Return the (X, Y) coordinate for the center point of the cell that contains the specified text.  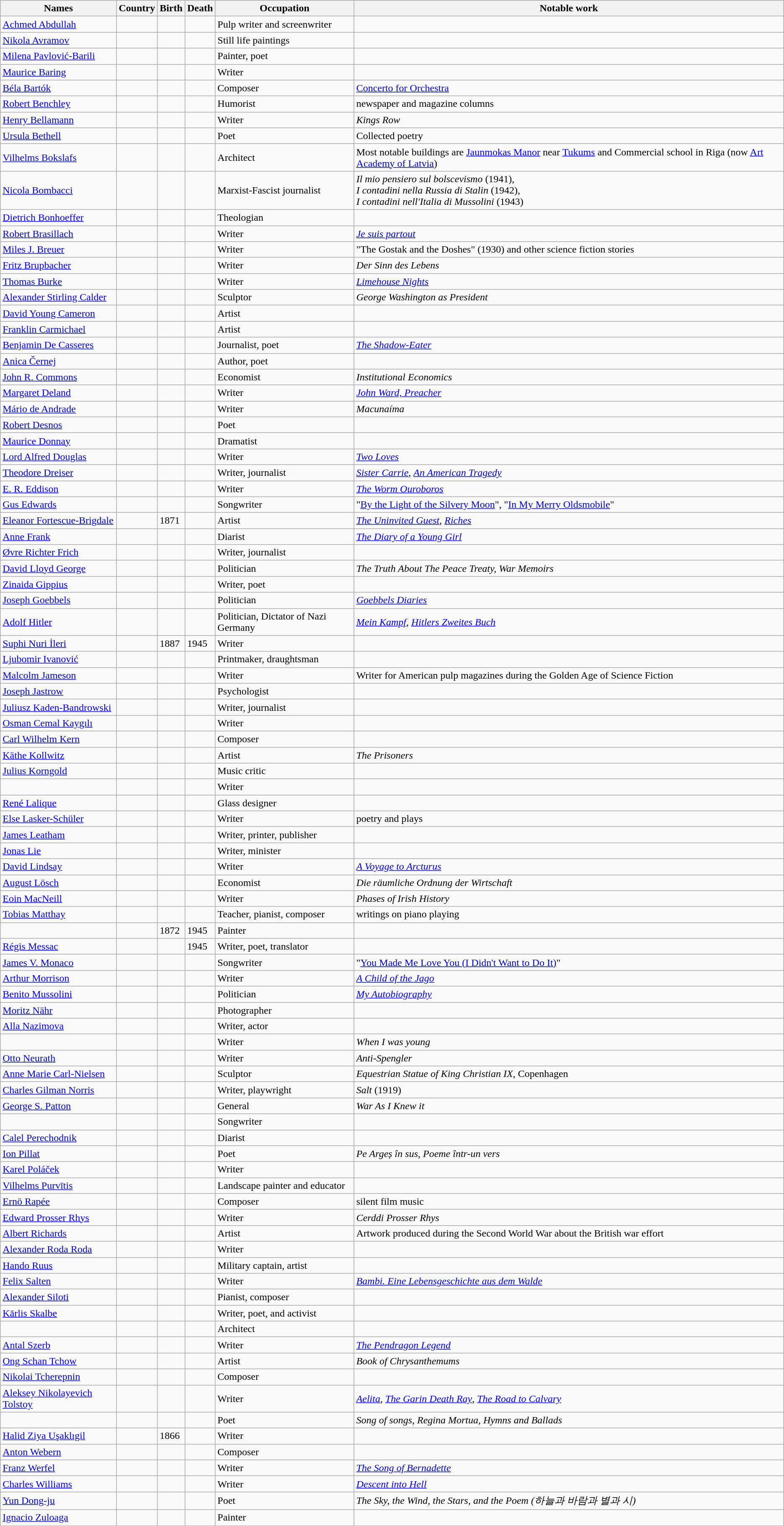
Edward Prosser Rhys (59, 1217)
War As I Knew it (569, 1106)
Author, poet (285, 361)
The Shadow-Eater (569, 345)
George Washington as President (569, 297)
Maurice Donnay (59, 441)
The Prisoners (569, 755)
Teacher, pianist, composer (285, 914)
Suphi Nuri İleri (59, 643)
Milena Pavlović-Barili (59, 56)
Psychologist (285, 691)
Sister Carrie, An American Tragedy (569, 473)
The Diary of a Young Girl (569, 537)
Country (137, 8)
Achmed Abdullah (59, 24)
newspaper and magazine columns (569, 104)
Kings Row (569, 120)
Ursula Bethell (59, 136)
The Sky, the Wind, the Stars, and the Poem (하늘과 바람과 별과 시) (569, 1500)
Joseph Jastrow (59, 691)
Occupation (285, 8)
Robert Desnos (59, 425)
Military captain, artist (285, 1265)
Most notable buildings are Jaunmokas Manor near Tukums and Commercial school in Riga (now Art Academy of Latvia) (569, 158)
The Truth About The Peace Treaty, War Memoirs (569, 568)
When I was young (569, 1042)
Names (59, 8)
Pulp writer and screenwriter (285, 24)
Der Sinn des Lebens (569, 266)
Bambi. Eine Lebensgeschichte aus dem Walde (569, 1281)
Theodore Dreiser (59, 473)
"By the Light of the Silvery Moon", "In My Merry Oldsmobile" (569, 505)
Kārlis Skalbe (59, 1313)
The Worm Ouroboros (569, 489)
Charles Gilman Norris (59, 1090)
Alexander Siloti (59, 1297)
Journalist, poet (285, 345)
Miles J. Breuer (59, 250)
Lord Alfred Douglas (59, 457)
Ignacio Zuloaga (59, 1518)
Alla Nazimova (59, 1026)
Zinaida Gippius (59, 584)
Concerto for Orchestra (569, 88)
Book of Chrysanthemums (569, 1361)
Two Loves (569, 457)
Ong Schan Tchow (59, 1361)
The Uninvited Guest, Riches (569, 521)
James Leatham (59, 835)
silent film music (569, 1201)
Carl Wilhelm Kern (59, 739)
Cerddi Prosser Rhys (569, 1217)
The Song of Bernadette (569, 1468)
Halid Ziya Uşaklıgil (59, 1436)
Juliusz Kaden-Bandrowski (59, 707)
Song of songs, Regina Mortua, Hymns and Ballads (569, 1420)
Ljubomir Ivanović (59, 659)
John R. Commons (59, 377)
Phases of Irish History (569, 899)
René Lalique (59, 803)
writings on piano playing (569, 914)
Béla Bartók (59, 88)
Otto Neurath (59, 1058)
Else Lasker-Schüler (59, 819)
Descent into Hell (569, 1484)
Collected poetry (569, 136)
Institutional Economics (569, 377)
Alexander Roda Roda (59, 1249)
Pe Argeș în sus, Poeme într-un vers (569, 1154)
Anti-Spengler (569, 1058)
The Pendragon Legend (569, 1345)
Robert Brasillach (59, 233)
Writer, actor (285, 1026)
Mein Kampf, Hitlers Zweites Buch (569, 622)
Malcolm Jameson (59, 675)
Writer, playwright (285, 1090)
Øvre Richter Frich (59, 553)
Vilhelms Bokslafs (59, 158)
Gus Edwards (59, 505)
Macunaíma (569, 409)
Régis Messac (59, 946)
Marxist-Fascist journalist (285, 190)
Alexander Stirling Calder (59, 297)
Karel Poláček (59, 1170)
Notable work (569, 8)
David Young Cameron (59, 313)
Dramatist (285, 441)
Pianist, composer (285, 1297)
Benjamin De Casseres (59, 345)
Limehouse Nights (569, 281)
August Lösch (59, 883)
Je suis partout (569, 233)
Moritz Nähr (59, 1010)
Equestrian Statue of King Christian IX, Copenhagen (569, 1074)
Franklin Carmichael (59, 329)
"The Gostak and the Doshes" (1930) and other science fiction stories (569, 250)
Ernö Rapée (59, 1201)
Aleksey Nikolayevich Tolstoy (59, 1398)
John Ward, Preacher (569, 393)
Joseph Goebbels (59, 600)
Mário de Andrade (59, 409)
Margaret Deland (59, 393)
poetry and plays (569, 819)
Fritz Brupbacher (59, 266)
Politician, Dictator of Nazi Germany (285, 622)
Printmaker, draughtsman (285, 659)
Anne Marie Carl-Nielsen (59, 1074)
Anton Webern (59, 1452)
Dietrich Bonhoeffer (59, 217)
Anne Frank (59, 537)
1866 (171, 1436)
A Voyage to Arcturus (569, 867)
Felix Salten (59, 1281)
General (285, 1106)
Vilhelms Purvītis (59, 1185)
Nikolai Tcherepnin (59, 1377)
Still life paintings (285, 40)
Yun Dong-ju (59, 1500)
Tobias Matthay (59, 914)
Theologian (285, 217)
Calel Perechodnik (59, 1138)
Death (200, 8)
Robert Benchley (59, 104)
Birth (171, 8)
Glass designer (285, 803)
1871 (171, 521)
Goebbels Diaries (569, 600)
Il mio pensiero sul bolscevismo (1941), I contadini nella Russia di Stalin (1942), I contadini nell'Italia di Mussolini (1943) (569, 190)
Osman Cemal Kaygılı (59, 723)
Photographer (285, 1010)
Arthur Morrison (59, 978)
Writer, poet, translator (285, 946)
A Child of the Jago (569, 978)
1872 (171, 930)
Eleanor Fortescue-Brigdale (59, 521)
Henry Bellamann (59, 120)
Landscape painter and educator (285, 1185)
Franz Werfel (59, 1468)
Albert Richards (59, 1233)
"You Made Me Love You (I Didn't Want to Do It)" (569, 962)
Artwork produced during the Second World War about the British war effort (569, 1233)
Writer, poet (285, 584)
Thomas Burke (59, 281)
Nikola Avramov (59, 40)
Anica Černej (59, 361)
E. R. Eddison (59, 489)
Charles Williams (59, 1484)
Maurice Baring (59, 72)
David Lindsay (59, 867)
My Autobiography (569, 994)
Hando Ruus (59, 1265)
Nicola Bombacci (59, 190)
Writer, poet, and activist (285, 1313)
Die räumliche Ordnung der Wirtschaft (569, 883)
Jonas Lie (59, 851)
Antal Szerb (59, 1345)
Aelita, The Garin Death Ray, The Road to Calvary (569, 1398)
Writer, minister (285, 851)
Painter, poet (285, 56)
Benito Mussolini (59, 994)
Writer, printer, publisher (285, 835)
David Lloyd George (59, 568)
George S. Patton (59, 1106)
Ion Pillat (59, 1154)
Käthe Kollwitz (59, 755)
Writer for American pulp magazines during the Golden Age of Science Fiction (569, 675)
Humorist (285, 104)
Julius Korngold (59, 771)
Salt (1919) (569, 1090)
1887 (171, 643)
Music critic (285, 771)
Adolf Hitler (59, 622)
James V. Monaco (59, 962)
Eoin MacNeill (59, 899)
